Extract the (x, y) coordinate from the center of the cell holding the provided text.  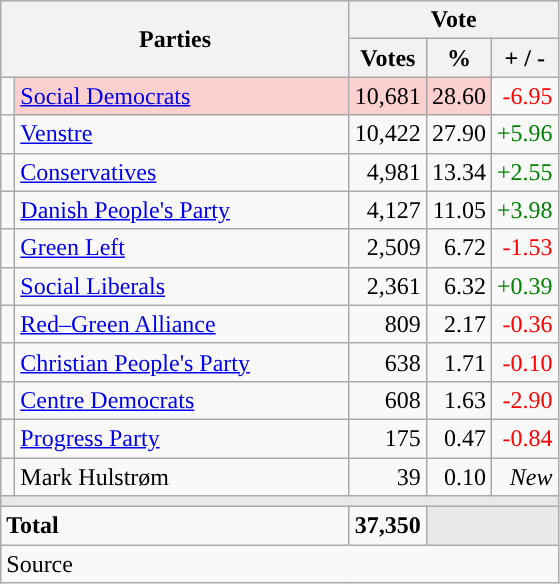
-1.53 (524, 248)
New (524, 477)
1.71 (458, 362)
Venstre (182, 134)
Red–Green Alliance (182, 324)
6.32 (458, 286)
608 (388, 400)
10,422 (388, 134)
Social Democrats (182, 96)
Conservatives (182, 172)
+2.55 (524, 172)
Total (176, 526)
-0.36 (524, 324)
809 (388, 324)
2,509 (388, 248)
+3.98 (524, 210)
28.60 (458, 96)
Danish People's Party (182, 210)
Centre Democrats (182, 400)
+0.39 (524, 286)
Social Liberals (182, 286)
0.47 (458, 438)
638 (388, 362)
6.72 (458, 248)
Parties (176, 39)
11.05 (458, 210)
2,361 (388, 286)
Source (280, 564)
1.63 (458, 400)
0.10 (458, 477)
Christian People's Party (182, 362)
39 (388, 477)
Vote (454, 20)
-6.95 (524, 96)
175 (388, 438)
10,681 (388, 96)
4,981 (388, 172)
13.34 (458, 172)
37,350 (388, 526)
Green Left (182, 248)
Progress Party (182, 438)
2.17 (458, 324)
-0.84 (524, 438)
+ / - (524, 58)
+5.96 (524, 134)
4,127 (388, 210)
27.90 (458, 134)
-0.10 (524, 362)
Votes (388, 58)
Mark Hulstrøm (182, 477)
% (458, 58)
-2.90 (524, 400)
